Provide the [X, Y] coordinate of the cell's center where the given text is located.  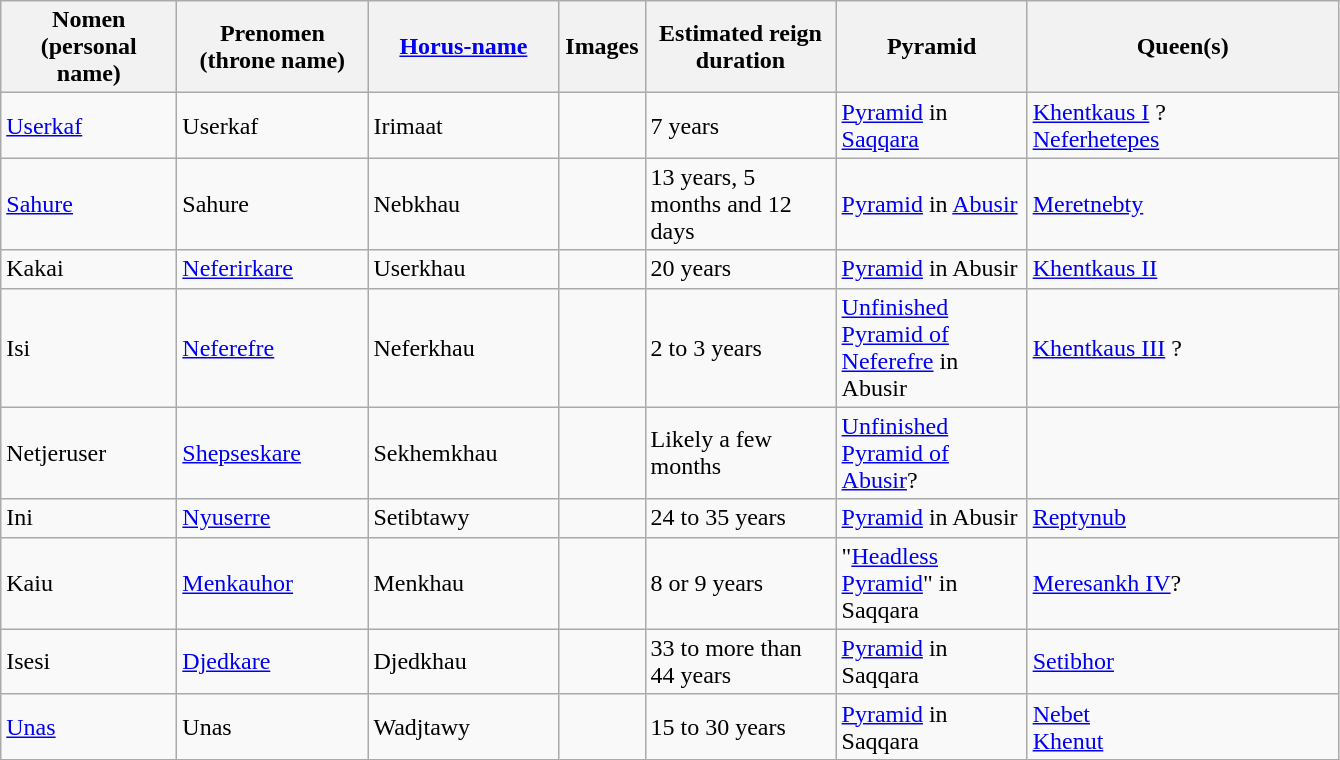
Nomen (personal name) [89, 47]
Isi [89, 348]
Menkhau [464, 583]
Khentkaus III ? [1182, 348]
2 to 3 years [740, 348]
Isesi [89, 662]
Khentkaus I ? Neferhetepes [1182, 126]
Khentkaus II [1182, 269]
Meretnebty [1182, 204]
Setibhor [1182, 662]
Netjeruser [89, 453]
Neferefre [272, 348]
Djedkhau [464, 662]
Neferkhau [464, 348]
Likely a few months [740, 453]
24 to 35 years [740, 518]
Nebkhau [464, 204]
Images [602, 47]
Shepseskare [272, 453]
Djedkare [272, 662]
Meresankh IV? [1182, 583]
NebetKhenut [1182, 726]
Kakai [89, 269]
Neferirkare [272, 269]
33 to more than 44 years [740, 662]
Setibtawy [464, 518]
Unfinished Pyramid of Abusir? [932, 453]
Unfinished Pyramid of Neferefre in Abusir [932, 348]
Kaiu [89, 583]
Estimated reign duration [740, 47]
20 years [740, 269]
Queen(s) [1182, 47]
Prenomen (throne name) [272, 47]
Wadjtawy [464, 726]
Pyramid [932, 47]
13 years, 5 months and 12 days [740, 204]
Userkhau [464, 269]
Nyuserre [272, 518]
Ini [89, 518]
Horus-name [464, 47]
"Headless Pyramid" in Saqqara [932, 583]
7 years [740, 126]
Irimaat [464, 126]
Reptynub [1182, 518]
Sekhemkhau [464, 453]
Menkauhor [272, 583]
8 or 9 years [740, 583]
15 to 30 years [740, 726]
